Output the (X, Y) coordinate of the center of the cell containing the given text.  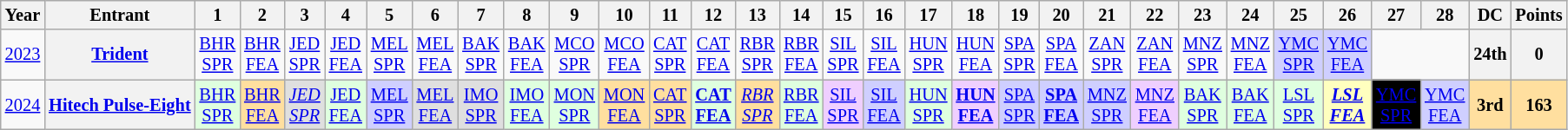
20 (1061, 15)
15 (844, 15)
26 (1347, 15)
7 (481, 15)
23 (1202, 15)
19 (1019, 15)
18 (975, 15)
8 (526, 15)
DC (1490, 15)
10 (624, 15)
MONFEA (624, 105)
0 (1538, 55)
MONSPR (575, 105)
MCOFEA (624, 55)
3 (305, 15)
Year (23, 15)
24th (1490, 55)
5 (389, 15)
2023 (23, 55)
28 (1445, 15)
LSLFEA (1347, 105)
13 (758, 15)
14 (801, 15)
ZANSPR (1107, 55)
1 (218, 15)
17 (929, 15)
LSLSPR (1299, 105)
Entrant (120, 15)
Points (1538, 15)
16 (883, 15)
9 (575, 15)
2024 (23, 105)
25 (1299, 15)
6 (436, 15)
Hitech Pulse-Eight (120, 105)
IMOSPR (481, 105)
2 (262, 15)
27 (1396, 15)
163 (1538, 105)
21 (1107, 15)
Trident (120, 55)
ZANFEA (1155, 55)
22 (1155, 15)
24 (1251, 15)
11 (670, 15)
12 (712, 15)
IMOFEA (526, 105)
3rd (1490, 105)
4 (346, 15)
MCOSPR (575, 55)
